Provide the (x, y) coordinate of the cell's center where the given text is located.  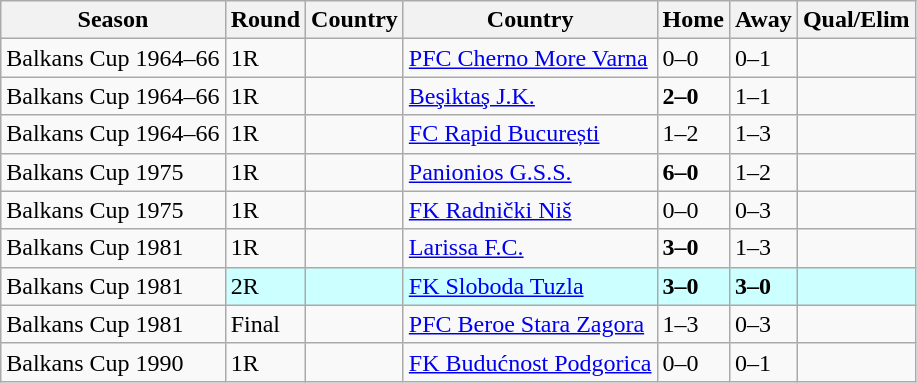
Beşiktaş J.K. (530, 96)
1–1 (763, 96)
PFC Beroe Stara Zagora (530, 324)
Balkans Cup 1990 (113, 362)
Away (763, 20)
6–0 (693, 172)
2R (265, 286)
FK Radnički Niš (530, 210)
FC Rapid București (530, 134)
FK Sloboda Tuzla (530, 286)
Qual/Elim (856, 20)
Panionios G.S.S. (530, 172)
Final (265, 324)
Home (693, 20)
Round (265, 20)
2–0 (693, 96)
Season (113, 20)
FK Budućnost Podgorica (530, 362)
PFC Cherno More Varna (530, 58)
Larissa F.C. (530, 248)
